Search for the cell housing the specified text and yield its (X, Y) center coordinate. 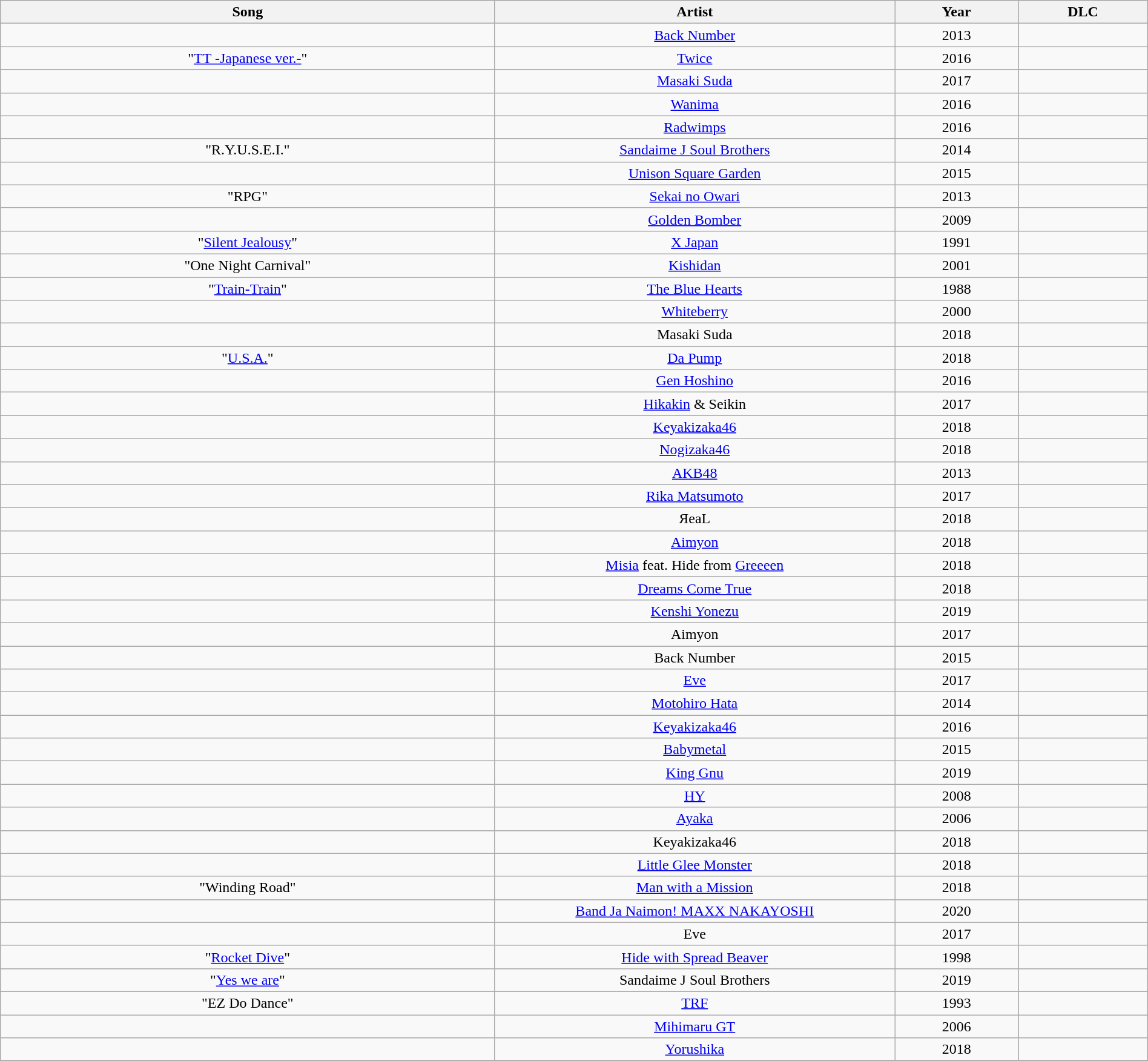
"U.S.A." (248, 358)
Unison Square Garden (695, 173)
Hide with Spread Beaver (695, 957)
1993 (957, 1003)
"R.Y.U.S.E.I." (248, 150)
Gen Hoshino (695, 381)
"One Night Carnival" (248, 265)
Song (248, 12)
1991 (957, 242)
The Blue Hearts (695, 289)
2008 (957, 796)
X Japan (695, 242)
Dreams Come True (695, 588)
Band Ja Naimon! MAXX NAKAYOSHI (695, 911)
Yorushika (695, 1049)
"Rocket Dive" (248, 957)
DLC (1083, 12)
Motohiro Hata (695, 704)
Year (957, 12)
Man with a Mission (695, 888)
Rika Matsumoto (695, 496)
"Winding Road" (248, 888)
Babymetal (695, 750)
"Silent Jealousy" (248, 242)
Da Pump (695, 358)
1998 (957, 957)
Sekai no Owari (695, 196)
2000 (957, 312)
Misia feat. Hide from Greeeen (695, 565)
Twice (695, 58)
ЯeaL (695, 519)
Mihimaru GT (695, 1026)
King Gnu (695, 773)
"EZ Do Dance" (248, 1003)
HY (695, 796)
Wanima (695, 104)
Ayaka (695, 819)
"Yes we are" (248, 980)
Kenshi Yonezu (695, 611)
"RPG" (248, 196)
Nogizaka46 (695, 450)
Little Glee Monster (695, 865)
"Train-Train" (248, 289)
Golden Bomber (695, 219)
AKB48 (695, 473)
1988 (957, 289)
2020 (957, 911)
"TT -Japanese ver.-" (248, 58)
2009 (957, 219)
TRF (695, 1003)
Kishidan (695, 265)
Hikakin & Seikin (695, 404)
2001 (957, 265)
Radwimps (695, 127)
Whiteberry (695, 312)
Artist (695, 12)
